Output the (x, y) coordinate of the center of the cell containing the given text.  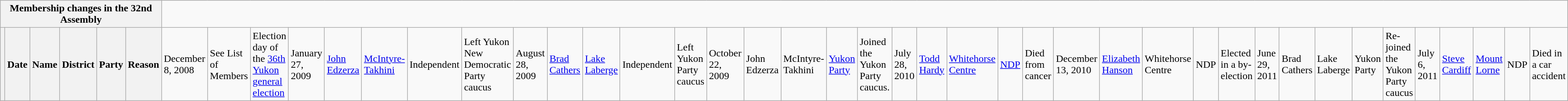
Mount Lorne (1489, 64)
July 6, 2011 (1428, 64)
Joined the Yukon Party caucus. (875, 64)
See List of Members (229, 64)
District (78, 64)
August 28, 2009 (530, 64)
Reason (144, 64)
Party (111, 64)
Elizabeth Hanson (1121, 64)
Todd Hardy (932, 64)
Left Yukon Party caucus (691, 64)
June 29, 2011 (1267, 64)
October 22, 2009 (725, 64)
July 28, 2010 (904, 64)
Steve Cardiff (1457, 64)
December 8, 2008 (184, 64)
December 13, 2010 (1077, 64)
Died from cancer (1038, 64)
Membership changes in the 32nd Assembly (81, 14)
Left Yukon New Democratic Party caucus (487, 64)
Re-joined the Yukon Party caucus (1399, 64)
Name (45, 64)
Died in a car accident (1549, 64)
Election day of the 36th Yukon general election (270, 64)
January 27, 2009 (307, 64)
Elected in a by-election (1237, 64)
Date (18, 64)
